Search for the cell housing the specified text and yield its [X, Y] center coordinate. 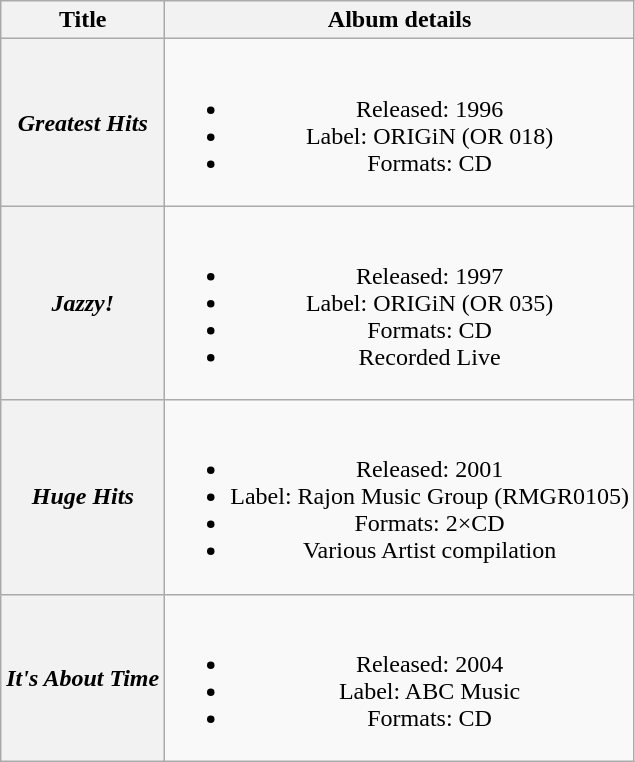
Album details [400, 20]
Released: 1996Label: ORIGiN (OR 018)Formats: CD [400, 122]
Released: 2001Label: Rajon Music Group (RMGR0105)Formats: 2×CDVarious Artist compilation [400, 497]
Released: 1997Label: ORIGiN (OR 035)Formats: CDRecorded Live [400, 303]
It's About Time [83, 678]
Greatest Hits [83, 122]
Huge Hits [83, 497]
Title [83, 20]
Released: 2004Label: ABC MusicFormats: CD [400, 678]
Jazzy! [83, 303]
